Pinpoint the cell where the given text exists, returning its [x, y] midpoint coordinate. 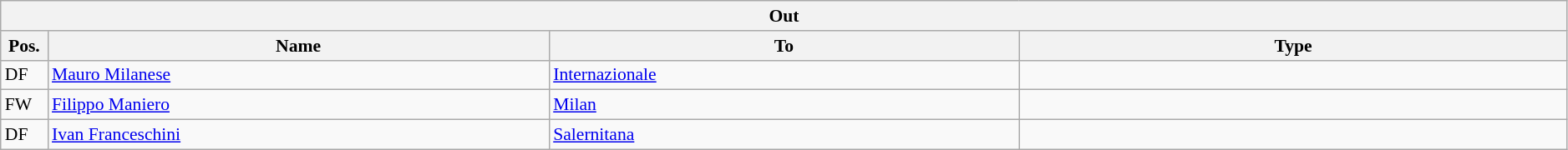
Ivan Franceschini [298, 135]
Type [1293, 46]
Name [298, 46]
FW [24, 105]
Internazionale [784, 75]
Mauro Milanese [298, 75]
Milan [784, 105]
Pos. [24, 46]
Out [784, 16]
To [784, 46]
Salernitana [784, 135]
Filippo Maniero [298, 105]
